Extract the (X, Y) coordinate from the center of the cell holding the provided text.  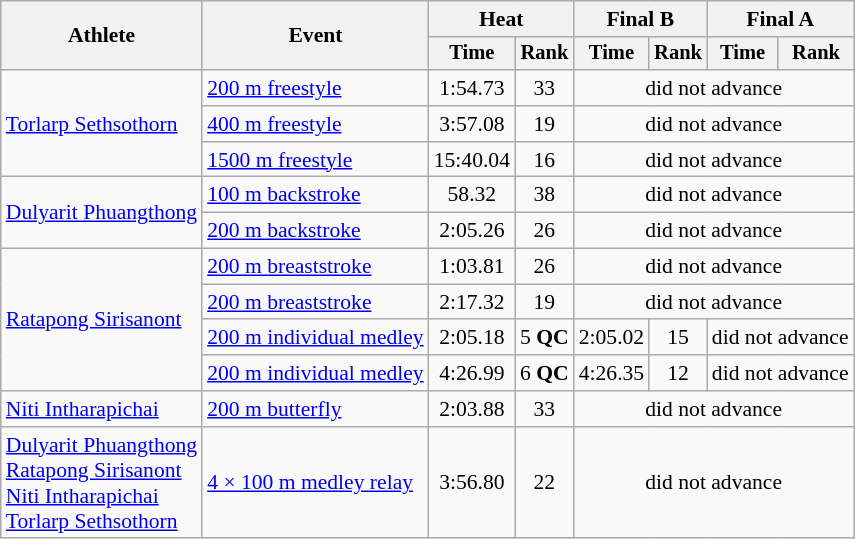
2:03.88 (472, 409)
Heat (502, 19)
200 m freestyle (316, 88)
2:05.26 (472, 231)
Ratapong Sirisanont (102, 320)
4 × 100 m medley relay (316, 483)
5 QC (544, 338)
Final A (780, 19)
22 (544, 483)
100 m backstroke (316, 195)
1:54.73 (472, 88)
4:26.99 (472, 373)
38 (544, 195)
15 (678, 338)
1:03.81 (472, 267)
3:57.08 (472, 124)
3:56.80 (472, 483)
2:05.02 (612, 338)
16 (544, 160)
400 m freestyle (316, 124)
12 (678, 373)
Dulyarit Phuangthong (102, 212)
Torlarp Sethsothorn (102, 124)
Niti Intharapichai (102, 409)
200 m butterfly (316, 409)
4:26.35 (612, 373)
15:40.04 (472, 160)
Final B (640, 19)
1500 m freestyle (316, 160)
200 m backstroke (316, 231)
Dulyarit PhuangthongRatapong SirisanontNiti IntharapichaiTorlarp Sethsothorn (102, 483)
58.32 (472, 195)
Event (316, 36)
6 QC (544, 373)
2:05.18 (472, 338)
2:17.32 (472, 302)
Athlete (102, 36)
